Locate the cell with the specified text and output its [X, Y] center coordinate. 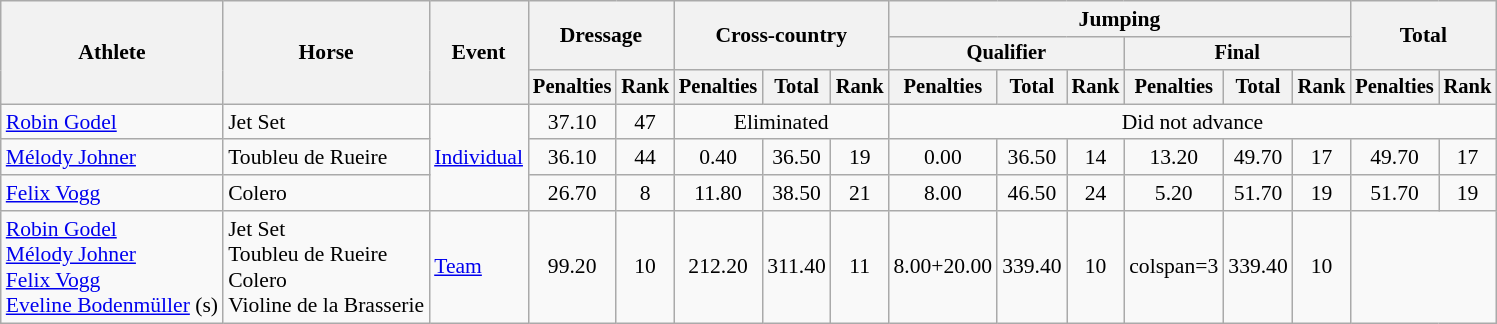
13.20 [1174, 158]
212.20 [718, 267]
8 [645, 193]
Toubleu de Rueire [326, 158]
47 [645, 122]
Jumping [1119, 19]
Individual [478, 158]
Cross-country [782, 36]
0.00 [942, 158]
Qualifier [1006, 54]
5.20 [1174, 193]
Robin GodelMélody JohnerFelix VoggEveline Bodenmüller (s) [112, 267]
11.80 [718, 193]
Final [1237, 54]
Team [478, 267]
0.40 [718, 158]
36.10 [572, 158]
Horse [326, 52]
38.50 [796, 193]
8.00 [942, 193]
Event [478, 52]
24 [1096, 193]
Felix Vogg [112, 193]
26.70 [572, 193]
Jet SetToubleu de RueireColeroVioline de la Brasserie [326, 267]
8.00+20.00 [942, 267]
46.50 [1032, 193]
99.20 [572, 267]
14 [1096, 158]
21 [860, 193]
Colero [326, 193]
Athlete [112, 52]
colspan=3 [1174, 267]
37.10 [572, 122]
Eliminated [782, 122]
Did not advance [1192, 122]
Mélody Johner [112, 158]
311.40 [796, 267]
11 [860, 267]
Jet Set [326, 122]
Dressage [601, 36]
Robin Godel [112, 122]
44 [645, 158]
